Return the [x, y] coordinate for the center point of the cell that contains the specified text.  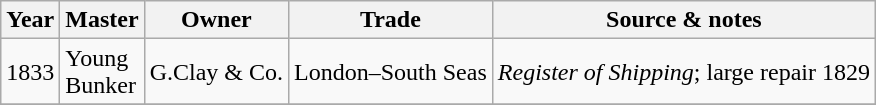
YoungBunker [102, 72]
London–South Seas [391, 72]
1833 [30, 72]
Trade [391, 20]
G.Clay & Co. [216, 72]
Source & notes [684, 20]
Register of Shipping; large repair 1829 [684, 72]
Master [102, 20]
Owner [216, 20]
Year [30, 20]
